Return [x, y] of the center of cell containing provided text 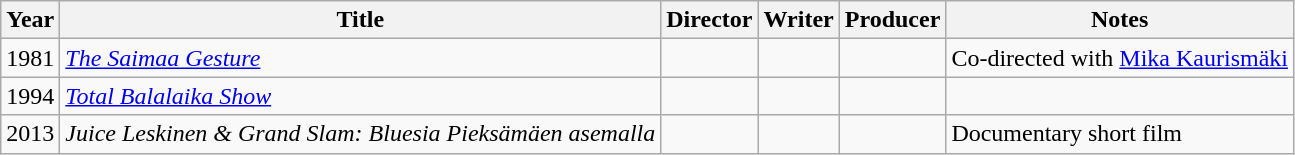
Notes [1120, 20]
The Saimaa Gesture [360, 58]
1994 [30, 96]
Total Balalaika Show [360, 96]
Juice Leskinen & Grand Slam: Bluesia Pieksämäen asemalla [360, 134]
Co-directed with Mika Kaurismäki [1120, 58]
Year [30, 20]
2013 [30, 134]
Title [360, 20]
Director [710, 20]
Documentary short film [1120, 134]
Writer [798, 20]
Producer [892, 20]
1981 [30, 58]
